Extract the [x, y] coordinate from the center of the cell holding the provided text.  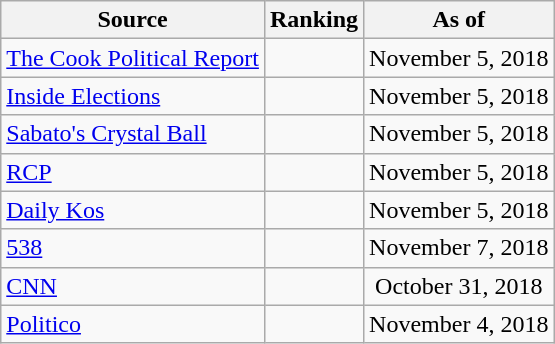
October 31, 2018 [459, 286]
Inside Elections [133, 96]
Ranking [314, 20]
Sabato's Crystal Ball [133, 134]
RCP [133, 172]
Daily Kos [133, 210]
CNN [133, 286]
November 7, 2018 [459, 248]
538 [133, 248]
Source [133, 20]
Politico [133, 324]
As of [459, 20]
November 4, 2018 [459, 324]
The Cook Political Report [133, 58]
